Search for the cell housing the specified text and yield its (x, y) center coordinate. 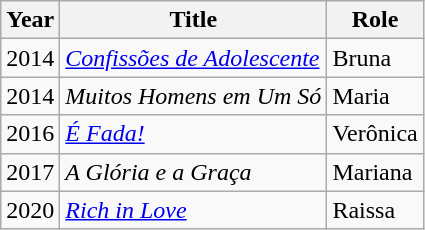
Title (194, 20)
Maria (375, 96)
Year (30, 20)
É Fada! (194, 134)
Verônica (375, 134)
Raissa (375, 210)
2017 (30, 172)
Mariana (375, 172)
Confissões de Adolescente (194, 58)
Bruna (375, 58)
A Glória e a Graça (194, 172)
2016 (30, 134)
Muitos Homens em Um Só (194, 96)
Rich in Love (194, 210)
2020 (30, 210)
Role (375, 20)
